Pinpoint the cell where the given text exists, returning its [x, y] midpoint coordinate. 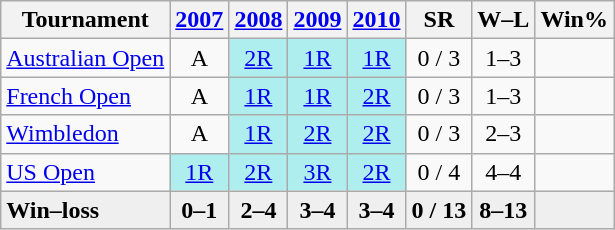
4–4 [504, 172]
Australian Open [86, 58]
0–1 [200, 210]
2–3 [504, 134]
Tournament [86, 20]
0 / 13 [439, 210]
3R [318, 172]
8–13 [504, 210]
2009 [318, 20]
SR [439, 20]
W–L [504, 20]
French Open [86, 96]
Win% [574, 20]
Wimbledon [86, 134]
2–4 [258, 210]
US Open [86, 172]
2008 [258, 20]
0 / 4 [439, 172]
Win–loss [86, 210]
2007 [200, 20]
2010 [376, 20]
